Capture the cell that displays the provided text and extract its (X, Y) central coordinate. 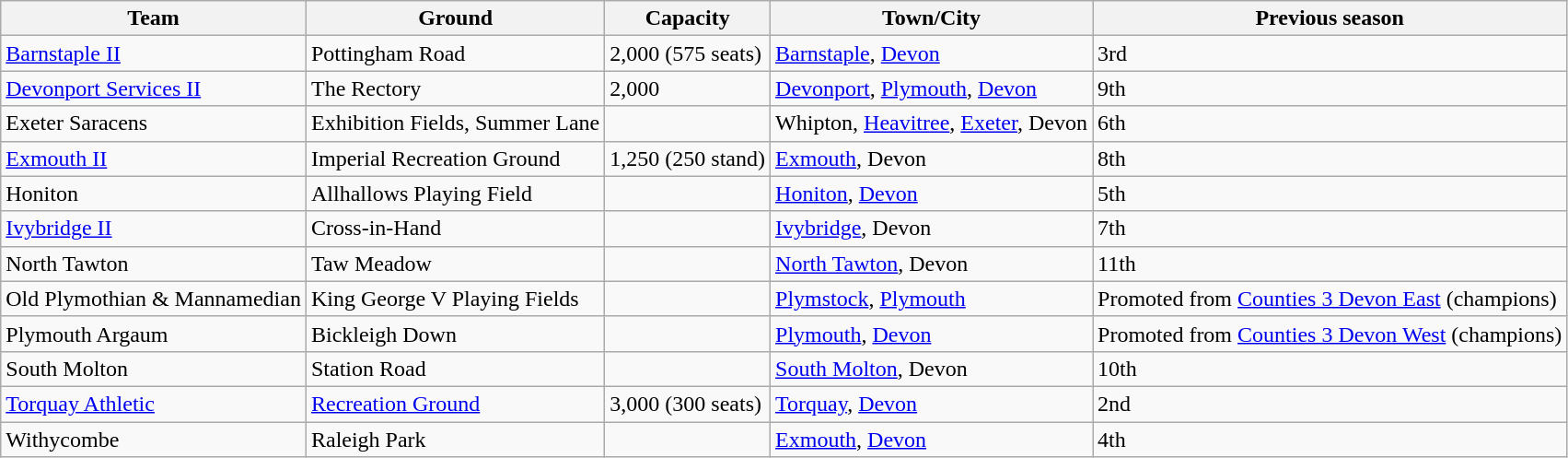
The Rectory (455, 88)
Raleigh Park (455, 440)
Town/City (932, 18)
Allhallows Playing Field (455, 194)
Capacity (688, 18)
3rd (1330, 53)
Ground (455, 18)
10th (1330, 369)
Promoted from Counties 3 Devon East (champions) (1330, 299)
5th (1330, 194)
Withycombe (154, 440)
Whipton, Heavitree, Exeter, Devon (932, 123)
Cross-in-Hand (455, 229)
Torquay, Devon (932, 404)
South Molton, Devon (932, 369)
3,000 (300 seats) (688, 404)
Torquay Athletic (154, 404)
Honiton (154, 194)
6th (1330, 123)
Station Road (455, 369)
2nd (1330, 404)
Exhibition Fields, Summer Lane (455, 123)
Taw Meadow (455, 264)
Pottingham Road (455, 53)
King George V Playing Fields (455, 299)
Plymstock, Plymouth (932, 299)
2,000 (575 seats) (688, 53)
8th (1330, 159)
Devonport Services II (154, 88)
Plymouth Argaum (154, 334)
Barnstaple, Devon (932, 53)
Ivybridge II (154, 229)
Ivybridge, Devon (932, 229)
11th (1330, 264)
North Tawton, Devon (932, 264)
Promoted from Counties 3 Devon West (champions) (1330, 334)
Previous season (1330, 18)
Exmouth II (154, 159)
Imperial Recreation Ground (455, 159)
Honiton, Devon (932, 194)
Barnstaple II (154, 53)
Team (154, 18)
Exeter Saracens (154, 123)
North Tawton (154, 264)
Devonport, Plymouth, Devon (932, 88)
South Molton (154, 369)
2,000 (688, 88)
Old Plymothian & Mannamedian (154, 299)
Recreation Ground (455, 404)
1,250 (250 stand) (688, 159)
4th (1330, 440)
9th (1330, 88)
Bickleigh Down (455, 334)
Plymouth, Devon (932, 334)
7th (1330, 229)
